Extract the (x, y) coordinate from the center of the cell holding the provided text.  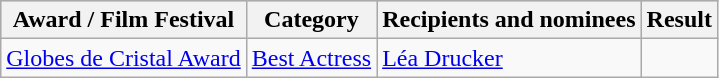
Globes de Cristal Award (124, 58)
Best Actress (311, 58)
Léa Drucker (509, 58)
Category (311, 20)
Award / Film Festival (124, 20)
Recipients and nominees (509, 20)
Result (679, 20)
